Determine the (X, Y) coordinate at the center of the cell enclosing the given text.  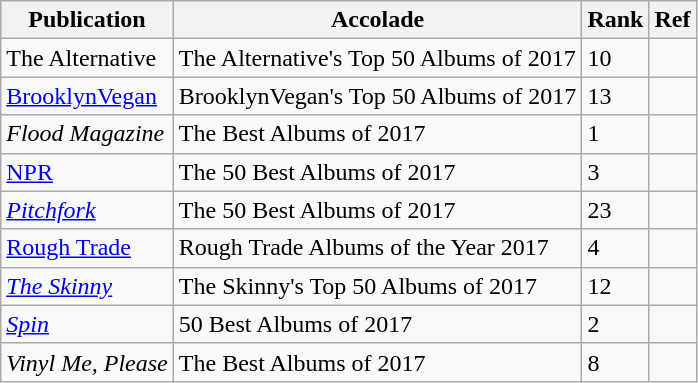
Rank (616, 20)
Accolade (378, 20)
Publication (88, 20)
8 (616, 362)
50 Best Albums of 2017 (378, 324)
Rough Trade Albums of the Year 2017 (378, 248)
Spin (88, 324)
Flood Magazine (88, 134)
1 (616, 134)
BrooklynVegan's Top 50 Albums of 2017 (378, 96)
12 (616, 286)
BrooklynVegan (88, 96)
2 (616, 324)
Rough Trade (88, 248)
The Skinny's Top 50 Albums of 2017 (378, 286)
Vinyl Me, Please (88, 362)
NPR (88, 172)
23 (616, 210)
13 (616, 96)
Pitchfork (88, 210)
3 (616, 172)
4 (616, 248)
Ref (672, 20)
The Skinny (88, 286)
The Alternative's Top 50 Albums of 2017 (378, 58)
The Alternative (88, 58)
10 (616, 58)
